Pinpoint the cell where the given text exists, returning its [X, Y] midpoint coordinate. 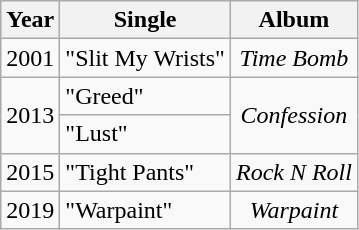
2013 [30, 115]
"Greed" [146, 96]
2001 [30, 58]
"Warpaint" [146, 210]
"Tight Pants" [146, 172]
Rock N Roll [294, 172]
Album [294, 20]
Time Bomb [294, 58]
Year [30, 20]
Confession [294, 115]
"Slit My Wrists" [146, 58]
Warpaint [294, 210]
2019 [30, 210]
"Lust" [146, 134]
2015 [30, 172]
Single [146, 20]
